Output the [x, y] coordinate of the center of the cell containing the given text.  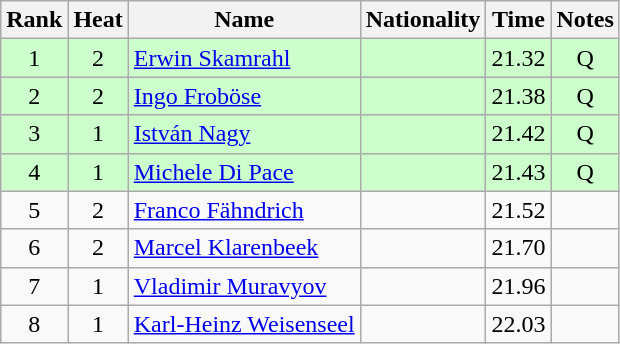
Nationality [423, 20]
5 [34, 210]
21.43 [518, 172]
Franco Fähndrich [244, 210]
Time [518, 20]
Rank [34, 20]
21.42 [518, 134]
Marcel Klarenbeek [244, 248]
Karl-Heinz Weisenseel [244, 324]
6 [34, 248]
21.70 [518, 248]
István Nagy [244, 134]
4 [34, 172]
21.32 [518, 58]
21.96 [518, 286]
3 [34, 134]
Notes [585, 20]
Name [244, 20]
Ingo Froböse [244, 96]
21.38 [518, 96]
Vladimir Muravyov [244, 286]
7 [34, 286]
Heat [98, 20]
21.52 [518, 210]
8 [34, 324]
22.03 [518, 324]
Erwin Skamrahl [244, 58]
Michele Di Pace [244, 172]
